Capture the cell that displays the provided text and extract its (x, y) central coordinate. 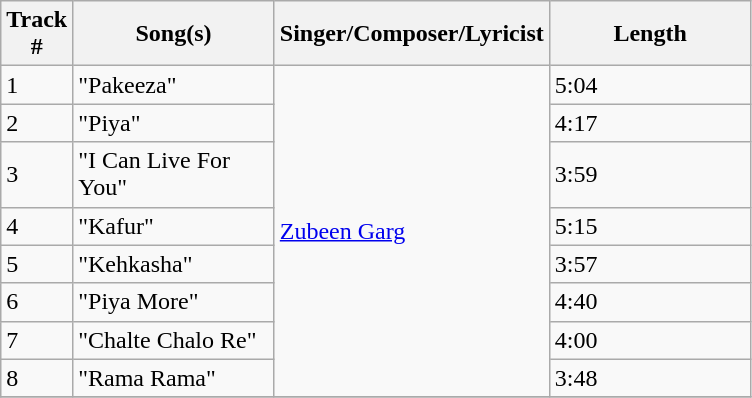
4 (37, 226)
"Pakeeza" (174, 85)
3:59 (650, 174)
5:04 (650, 85)
4:40 (650, 302)
"Kehkasha" (174, 264)
6 (37, 302)
8 (37, 378)
"Kafur" (174, 226)
"I Can Live For You" (174, 174)
4:17 (650, 123)
3 (37, 174)
Singer/Composer/Lyricist (412, 34)
"Chalte Chalo Re" (174, 340)
Zubeen Garg (412, 232)
4:00 (650, 340)
7 (37, 340)
3:48 (650, 378)
Song(s) (174, 34)
2 (37, 123)
3:57 (650, 264)
Length (650, 34)
1 (37, 85)
5:15 (650, 226)
Track # (37, 34)
"Rama Rama" (174, 378)
"Piya More" (174, 302)
"Piya" (174, 123)
5 (37, 264)
